Identify which cell holds the provided text, then report its [X, Y] central coordinate. 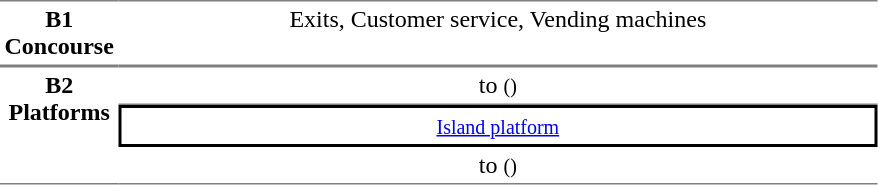
Exits, Customer service, Vending machines [498, 33]
B2Platforms [59, 125]
Island platform [498, 126]
B1Concourse [59, 33]
